Output the (x, y) coordinate of the center of the cell containing the given text.  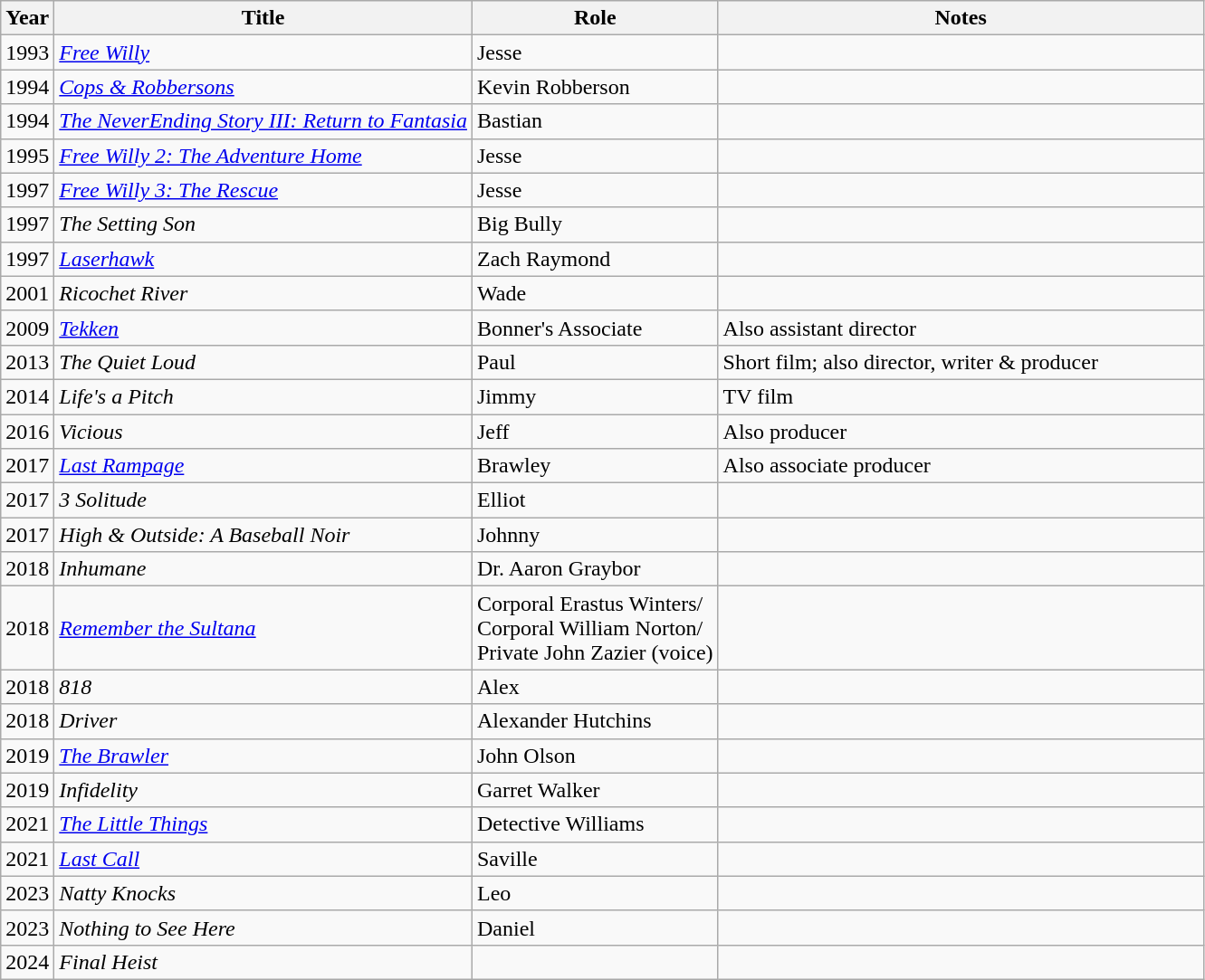
Detective Williams (595, 824)
The Quiet Loud (263, 362)
Final Heist (263, 962)
Alex (595, 687)
The Little Things (263, 824)
Nothing to See Here (263, 928)
1995 (27, 156)
Ricochet River (263, 293)
Short film; also director, writer & producer (961, 362)
2009 (27, 328)
Laserhawk (263, 259)
Wade (595, 293)
John Olson (595, 756)
Brawley (595, 466)
Jimmy (595, 396)
2001 (27, 293)
Saville (595, 859)
The Brawler (263, 756)
Cops & Robbersons (263, 87)
Inhumane (263, 569)
Leo (595, 893)
Free Willy 3: The Rescue (263, 190)
Last Rampage (263, 466)
818 (263, 687)
Role (595, 18)
Remember the Sultana (263, 628)
3 Solitude (263, 500)
Bonner's Associate (595, 328)
Corporal Erastus Winters/Corporal William Norton/Private John Zazier (voice) (595, 628)
Johnny (595, 535)
Life's a Pitch (263, 396)
Daniel (595, 928)
The NeverEnding Story III: Return to Fantasia (263, 121)
Driver (263, 721)
Natty Knocks (263, 893)
Last Call (263, 859)
Vicious (263, 432)
Free Willy (263, 52)
Infidelity (263, 790)
High & Outside: A Baseball Noir (263, 535)
Elliot (595, 500)
2024 (27, 962)
Paul (595, 362)
The Setting Son (263, 224)
Notes (961, 18)
Jeff (595, 432)
Also associate producer (961, 466)
Also assistant director (961, 328)
2014 (27, 396)
Year (27, 18)
Also producer (961, 432)
Kevin Robberson (595, 87)
Tekken (263, 328)
Zach Raymond (595, 259)
TV film (961, 396)
Title (263, 18)
1993 (27, 52)
Alexander Hutchins (595, 721)
Garret Walker (595, 790)
2013 (27, 362)
Bastian (595, 121)
2016 (27, 432)
Dr. Aaron Graybor (595, 569)
Big Bully (595, 224)
Free Willy 2: The Adventure Home (263, 156)
